Detect which cell encompasses the target text, then output its (X, Y) center coordinate. 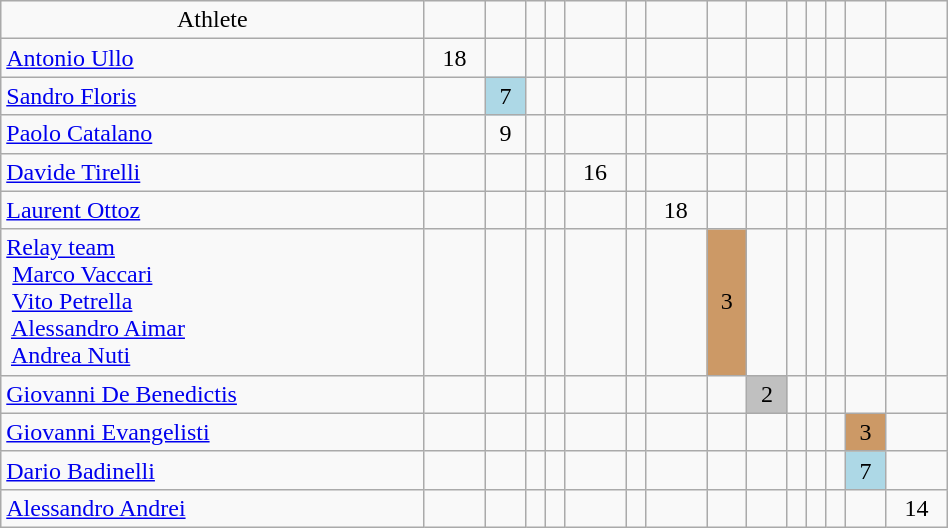
Paolo Catalano (212, 134)
Giovanni De Benedictis (212, 394)
Antonio Ullo (212, 58)
Relay team Marco Vaccari Vito Petrella Alessandro Aimar Andrea Nuti (212, 302)
Athlete (212, 20)
Sandro Floris (212, 96)
9 (505, 134)
Alessandro Andrei (212, 508)
Laurent Ottoz (212, 210)
16 (594, 172)
Dario Badinelli (212, 470)
Giovanni Evangelisti (212, 432)
Davide Tirelli (212, 172)
2 (767, 394)
14 (917, 508)
